Determine the [X, Y] coordinate at the center of the cell enclosing the given text.  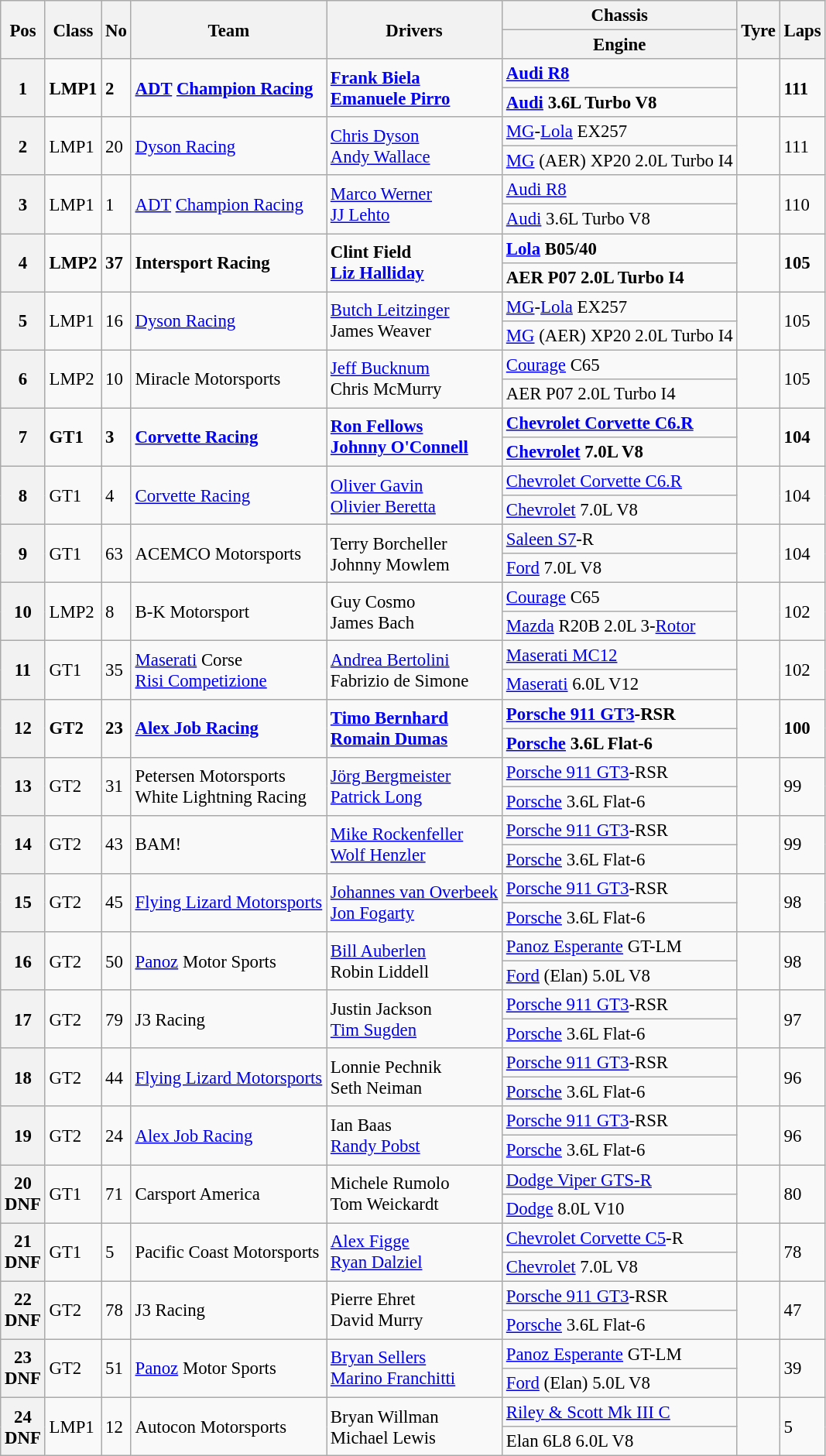
Pacific Coast Motorsports [228, 1252]
23DNF [23, 1369]
11 [23, 670]
Saleen S7-R [619, 540]
45 [116, 903]
Timo Bernhard Romain Dumas [415, 728]
Maserati 6.0L V12 [619, 685]
Laps [802, 29]
Butch Leitzinger James Weaver [415, 320]
BAM! [228, 845]
21DNF [23, 1252]
24 [116, 1136]
Dodge 8.0L V10 [619, 1208]
44 [116, 1077]
50 [116, 961]
Jeff Bucknum Chris McMurry [415, 379]
63 [116, 554]
24DNF [23, 1426]
Miracle Motorsports [228, 379]
Drivers [415, 29]
Bryan Willman Michael Lewis [415, 1426]
23 [116, 728]
15 [23, 903]
22DNF [23, 1310]
Riley & Scott Mk III C [619, 1412]
80 [802, 1194]
B-K Motorsport [228, 612]
Clint Field Liz Halliday [415, 263]
Tyre [759, 29]
Bill Auberlen Robin Liddell [415, 961]
Ford 7.0L V8 [619, 568]
Jörg Bergmeister Patrick Long [415, 786]
Carsport America [228, 1194]
13 [23, 786]
20DNF [23, 1194]
Lola B05/40 [619, 248]
Chris Dyson Andy Wallace [415, 146]
ACEMCO Motorsports [228, 554]
35 [116, 670]
Petersen Motorsports White Lightning Racing [228, 786]
9 [23, 554]
Intersport Racing [228, 263]
100 [802, 728]
Chassis [619, 15]
97 [802, 1019]
Class [73, 29]
14 [23, 845]
Terry Borcheller Johnny Mowlem [415, 554]
19 [23, 1136]
Engine [619, 45]
31 [116, 786]
43 [116, 845]
Team [228, 29]
Mike Rockenfeller Wolf Henzler [415, 845]
Autocon Motorsports [228, 1426]
Mazda R20B 2.0L 3-Rotor [619, 626]
Dodge Viper GTS-R [619, 1180]
Pierre Ehret David Murry [415, 1310]
Andrea Bertolini Fabrizio de Simone [415, 670]
Ian Baas Randy Pobst [415, 1136]
Michele Rumolo Tom Weickardt [415, 1194]
39 [802, 1369]
Bryan Sellers Marino Franchitti [415, 1369]
Maserati Corse Risi Competizione [228, 670]
Maserati MC12 [619, 656]
Johannes van Overbeek Jon Fogarty [415, 903]
71 [116, 1194]
Justin Jackson Tim Sugden [415, 1019]
Chevrolet Corvette C5-R [619, 1238]
Ron Fellows Johnny O'Connell [415, 437]
110 [802, 204]
17 [23, 1019]
Frank Biela Emanuele Pirro [415, 88]
6 [23, 379]
No [116, 29]
Pos [23, 29]
Lonnie Pechnik Seth Neiman [415, 1077]
47 [802, 1310]
Guy Cosmo James Bach [415, 612]
Marco Werner JJ Lehto [415, 204]
Elan 6L8 6.0L V8 [619, 1441]
20 [116, 146]
51 [116, 1369]
79 [116, 1019]
7 [23, 437]
Oliver Gavin Olivier Beretta [415, 495]
Alex Figge Ryan Dalziel [415, 1252]
18 [23, 1077]
37 [116, 263]
